Output the (X, Y) coordinate of the center of the cell containing the given text.  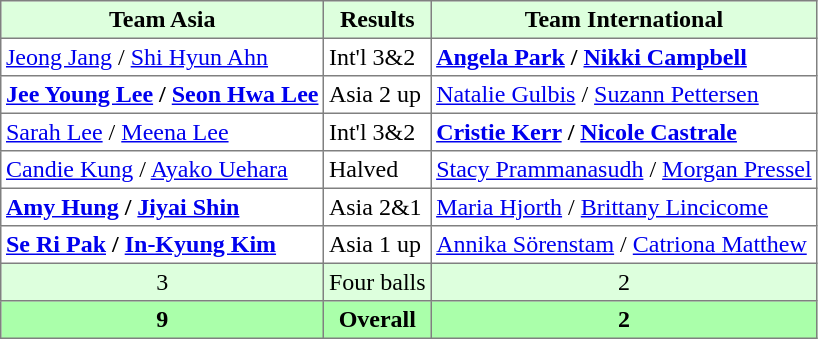
Four balls (378, 282)
Stacy Prammanasudh / Morgan Pressel (624, 170)
Amy Hung / Jiyai Shin (162, 207)
Asia 2 up (378, 95)
Results (378, 20)
Asia 2&1 (378, 207)
9 (162, 320)
Cristie Kerr / Nicole Castrale (624, 132)
Halved (378, 170)
Jeong Jang / Shi Hyun Ahn (162, 57)
Annika Sörenstam / Catriona Matthew (624, 245)
Se Ri Pak / In-Kyung Kim (162, 245)
Team International (624, 20)
Jee Young Lee / Seon Hwa Lee (162, 95)
Team Asia (162, 20)
Overall (378, 320)
Angela Park / Nikki Campbell (624, 57)
Natalie Gulbis / Suzann Pettersen (624, 95)
Maria Hjorth / Brittany Lincicome (624, 207)
3 (162, 282)
Asia 1 up (378, 245)
Candie Kung / Ayako Uehara (162, 170)
Sarah Lee / Meena Lee (162, 132)
